Provide the (X, Y) coordinate of the cell's center where the given text is located.  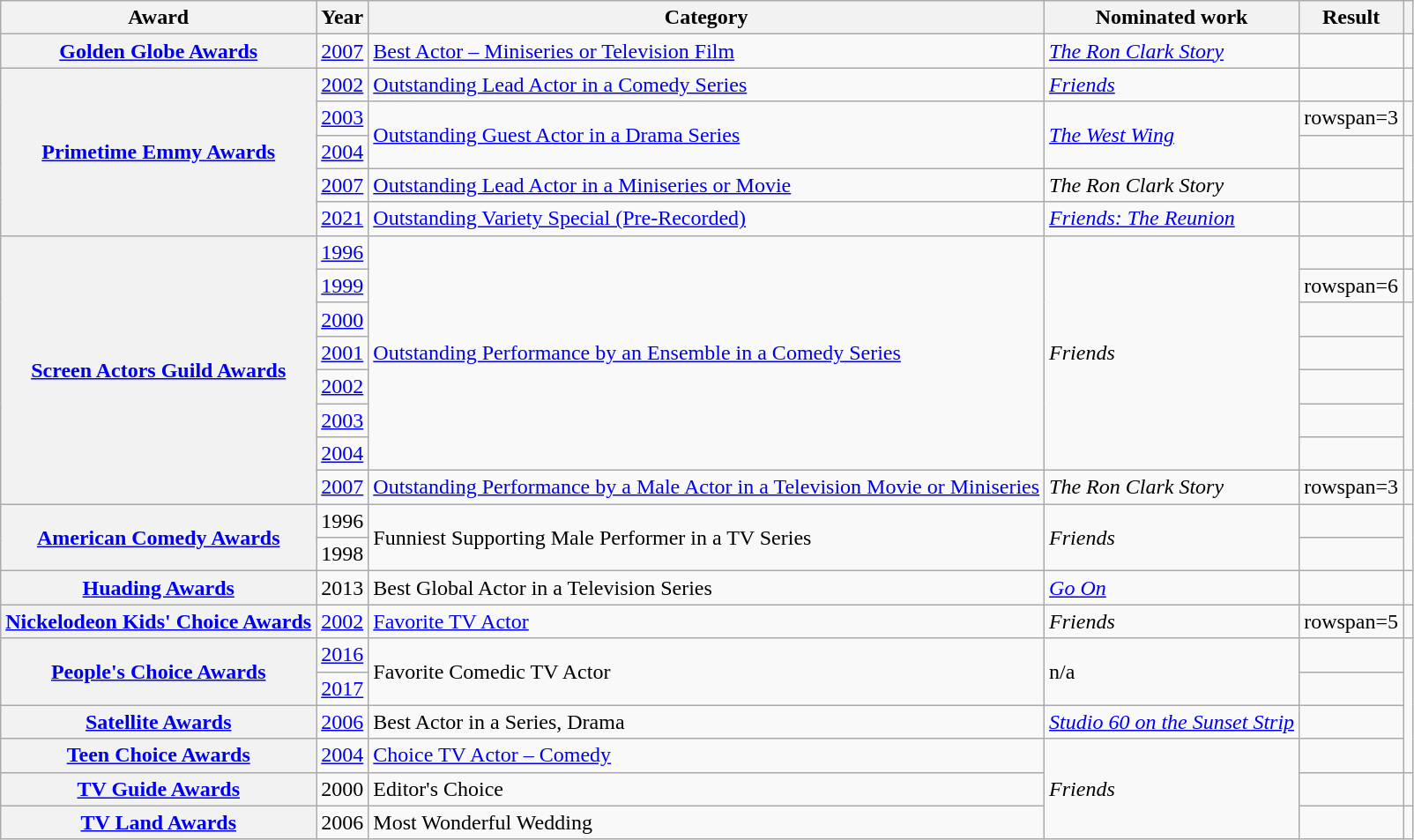
American Comedy Awards (159, 538)
TV Land Awards (159, 822)
Outstanding Performance by an Ensemble in a Comedy Series (707, 353)
Category (707, 18)
Outstanding Performance by a Male Actor in a Television Movie or Miniseries (707, 487)
The West Wing (1172, 135)
Teen Choice Awards (159, 755)
Go On (1172, 588)
Studio 60 on the Sunset Strip (1172, 722)
Friends: The Reunion (1172, 219)
2021 (342, 219)
Editor's Choice (707, 789)
Screen Actors Guild Awards (159, 369)
Best Actor – Miniseries or Television Film (707, 51)
Funniest Supporting Male Performer in a TV Series (707, 538)
2017 (342, 688)
Choice TV Actor – Comedy (707, 755)
2001 (342, 353)
Favorite TV Actor (707, 621)
2016 (342, 655)
2013 (342, 588)
Result (1351, 18)
Outstanding Guest Actor in a Drama Series (707, 135)
Golden Globe Awards (159, 51)
TV Guide Awards (159, 789)
1998 (342, 554)
n/a (1172, 672)
Most Wonderful Wedding (707, 822)
Award (159, 18)
Best Actor in a Series, Drama (707, 722)
Outstanding Lead Actor in a Comedy Series (707, 85)
rowspan=6 (1351, 286)
rowspan=5 (1351, 621)
Satellite Awards (159, 722)
People's Choice Awards (159, 672)
Best Global Actor in a Television Series (707, 588)
Outstanding Variety Special (Pre-Recorded) (707, 219)
Huading Awards (159, 588)
Nominated work (1172, 18)
Year (342, 18)
Outstanding Lead Actor in a Miniseries or Movie (707, 185)
Favorite Comedic TV Actor (707, 672)
Primetime Emmy Awards (159, 152)
Nickelodeon Kids' Choice Awards (159, 621)
1999 (342, 286)
